Output the (x, y) coordinate of the center of the cell containing the given text.  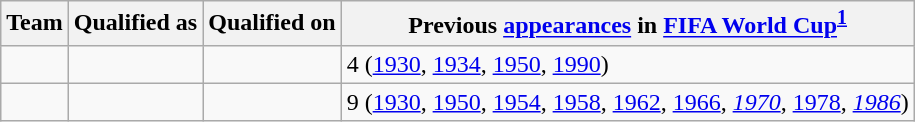
4 (1930, 1934, 1950, 1990) (628, 64)
Qualified as (135, 24)
Team (35, 24)
Qualified on (272, 24)
Previous appearances in FIFA World Cup1 (628, 24)
9 (1930, 1950, 1954, 1958, 1962, 1966, 1970, 1978, 1986) (628, 102)
